Detect which cell encompasses the target text, then output its (X, Y) center coordinate. 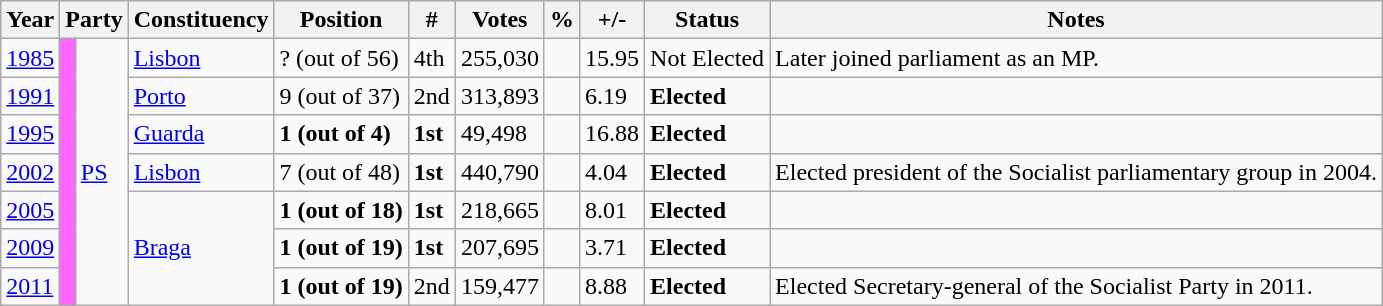
1985 (30, 58)
+/- (612, 20)
Guarda (201, 134)
440,790 (500, 172)
Braga (201, 248)
# (432, 20)
1 (out of 4) (341, 134)
1 (out of 18) (341, 210)
4.04 (612, 172)
6.19 (612, 96)
2005 (30, 210)
313,893 (500, 96)
1995 (30, 134)
7 (out of 48) (341, 172)
Party (94, 20)
2011 (30, 286)
159,477 (500, 286)
2002 (30, 172)
15.95 (612, 58)
? (out of 56) (341, 58)
Not Elected (708, 58)
Position (341, 20)
16.88 (612, 134)
Notes (1076, 20)
Year (30, 20)
Constituency (201, 20)
Status (708, 20)
Later joined parliament as an MP. (1076, 58)
207,695 (500, 248)
Votes (500, 20)
PS (102, 172)
255,030 (500, 58)
2009 (30, 248)
Porto (201, 96)
49,498 (500, 134)
8.88 (612, 286)
8.01 (612, 210)
% (562, 20)
1991 (30, 96)
9 (out of 37) (341, 96)
218,665 (500, 210)
Elected president of the Socialist parliamentary group in 2004. (1076, 172)
4th (432, 58)
Elected Secretary-general of the Socialist Party in 2011. (1076, 286)
3.71 (612, 248)
